From the cell containing the given text, extract its center point as [x, y] coordinate. 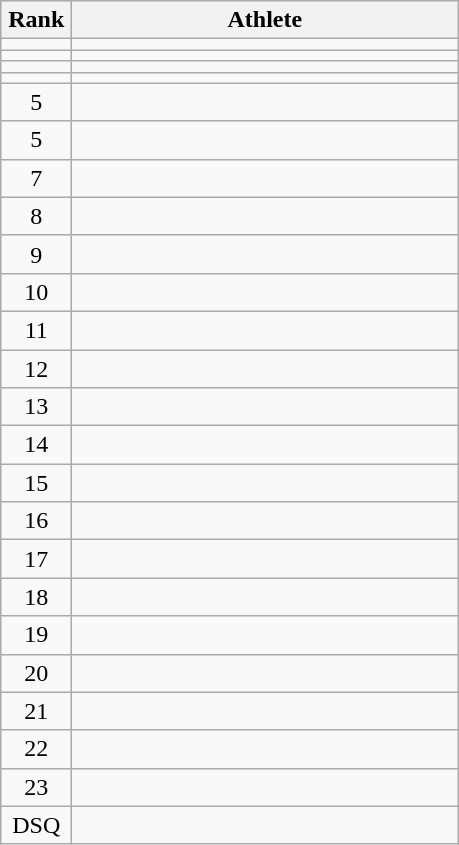
20 [36, 673]
19 [36, 635]
16 [36, 521]
17 [36, 559]
22 [36, 749]
Rank [36, 20]
9 [36, 254]
12 [36, 369]
14 [36, 445]
7 [36, 178]
10 [36, 292]
13 [36, 407]
DSQ [36, 825]
8 [36, 216]
23 [36, 787]
11 [36, 330]
18 [36, 597]
15 [36, 483]
Athlete [265, 20]
21 [36, 711]
